Extract the (x, y) coordinate from the center of the cell holding the provided text.  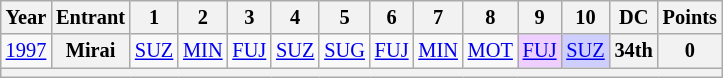
Entrant (90, 17)
4 (295, 17)
5 (344, 17)
8 (490, 17)
Points (690, 17)
34th (634, 51)
1 (154, 17)
7 (438, 17)
9 (540, 17)
3 (249, 17)
2 (202, 17)
SUG (344, 51)
10 (585, 17)
1997 (26, 51)
MOT (490, 51)
6 (392, 17)
Year (26, 17)
0 (690, 51)
DC (634, 17)
Mirai (90, 51)
